Scan for the cell matching the given text and deliver its (X, Y) coordinate at center. 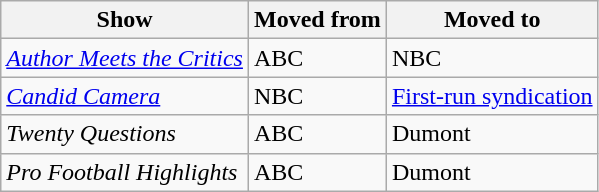
Author Meets the Critics (125, 58)
First-run syndication (492, 96)
Show (125, 20)
Moved from (317, 20)
Moved to (492, 20)
Candid Camera (125, 96)
Pro Football Highlights (125, 172)
Twenty Questions (125, 134)
